Search for the cell housing the specified text and yield its (X, Y) center coordinate. 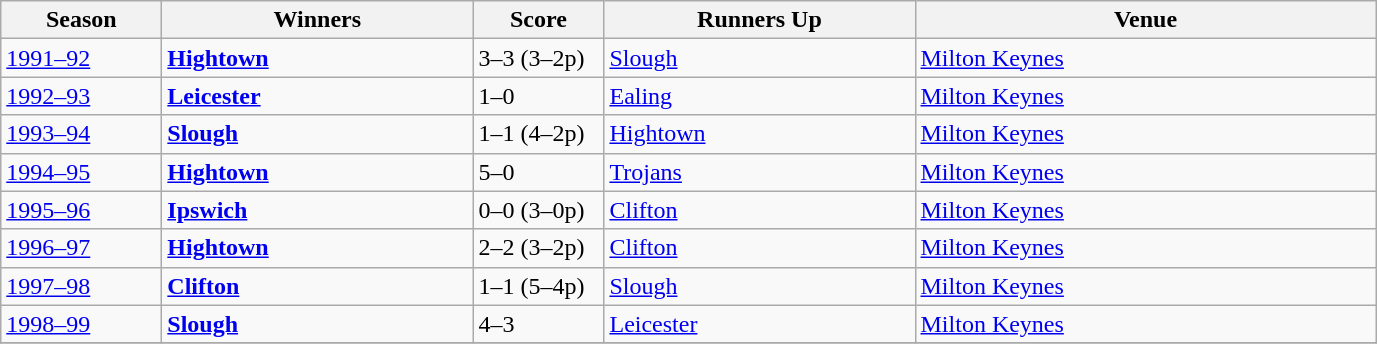
5–0 (538, 172)
1–1 (5–4p) (538, 286)
Winners (318, 20)
Ipswich (318, 210)
1998–99 (82, 324)
2–2 (3–2p) (538, 248)
Runners Up (760, 20)
Ealing (760, 96)
Season (82, 20)
1–0 (538, 96)
Trojans (760, 172)
4–3 (538, 324)
1993–94 (82, 134)
1991–92 (82, 58)
1997–98 (82, 286)
1996–97 (82, 248)
3–3 (3–2p) (538, 58)
1–1 (4–2p) (538, 134)
1995–96 (82, 210)
Venue (1146, 20)
Score (538, 20)
1992–93 (82, 96)
0–0 (3–0p) (538, 210)
1994–95 (82, 172)
